Return the (x, y) coordinate for the center point of the cell that contains the specified text.  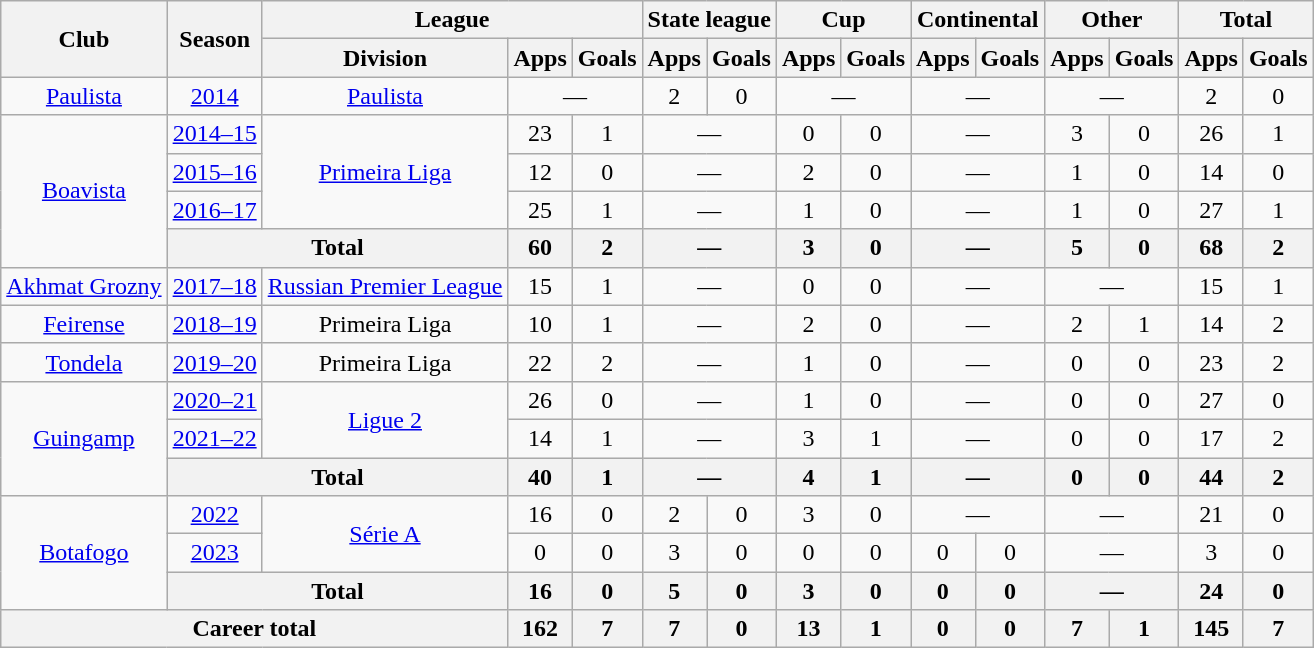
68 (1211, 248)
Continental (978, 20)
Série A (385, 534)
Cup (843, 20)
2020–21 (214, 400)
League (452, 20)
State league (709, 20)
Russian Premier League (385, 286)
2019–20 (214, 362)
Feirense (84, 324)
17 (1211, 438)
2022 (214, 515)
145 (1211, 629)
60 (540, 248)
4 (808, 477)
40 (540, 477)
10 (540, 324)
Season (214, 39)
Guingamp (84, 438)
Division (385, 58)
Tondela (84, 362)
2014 (214, 96)
22 (540, 362)
13 (808, 629)
2023 (214, 553)
Akhmat Grozny (84, 286)
Career total (254, 629)
Other (1112, 20)
2021–22 (214, 438)
21 (1211, 515)
Ligue 2 (385, 419)
2017–18 (214, 286)
162 (540, 629)
2016–17 (214, 210)
2014–15 (214, 134)
24 (1211, 591)
Boavista (84, 191)
2018–19 (214, 324)
Club (84, 39)
2015–16 (214, 172)
Botafogo (84, 553)
25 (540, 210)
12 (540, 172)
44 (1211, 477)
